For the text-containing cell, return its midpoint in (x, y) coordinate format. 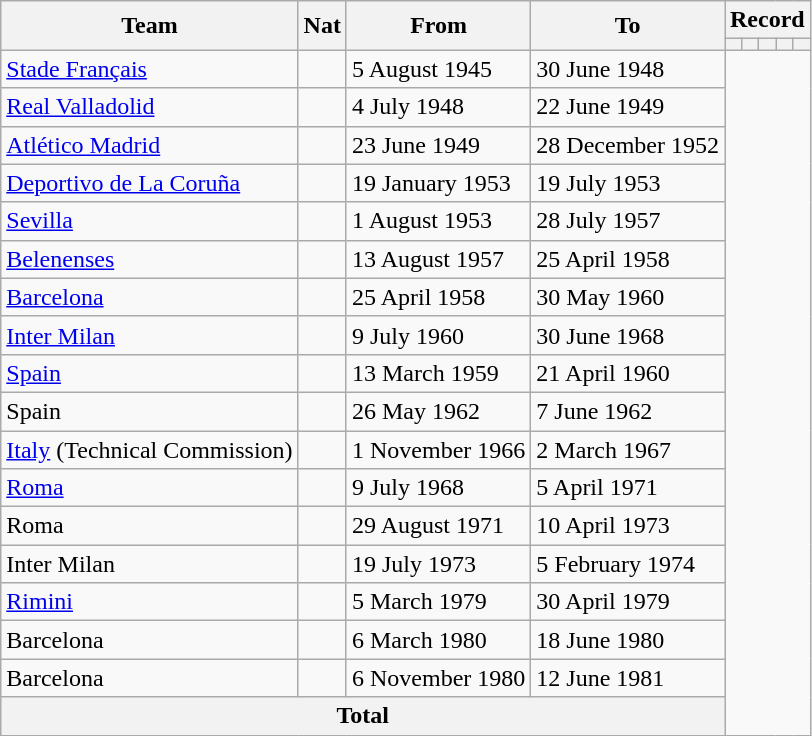
Team (150, 26)
28 July 1957 (628, 221)
7 June 1962 (628, 411)
5 March 1979 (438, 602)
Record (767, 20)
Deportivo de La Coruña (150, 183)
9 July 1960 (438, 335)
10 April 1973 (628, 526)
30 May 1960 (628, 297)
12 June 1981 (628, 678)
Stade Français (150, 69)
13 March 1959 (438, 373)
6 March 1980 (438, 640)
13 August 1957 (438, 259)
From (438, 26)
22 June 1949 (628, 107)
Sevilla (150, 221)
30 June 1948 (628, 69)
19 January 1953 (438, 183)
21 April 1960 (628, 373)
19 July 1953 (628, 183)
Atlético Madrid (150, 145)
To (628, 26)
30 June 1968 (628, 335)
29 August 1971 (438, 526)
Total (363, 716)
28 December 1952 (628, 145)
Italy (Technical Commission) (150, 449)
5 February 1974 (628, 564)
23 June 1949 (438, 145)
Real Valladolid (150, 107)
5 August 1945 (438, 69)
Nat (322, 26)
1 August 1953 (438, 221)
4 July 1948 (438, 107)
5 April 1971 (628, 488)
2 March 1967 (628, 449)
6 November 1980 (438, 678)
1 November 1966 (438, 449)
Rimini (150, 602)
Belenenses (150, 259)
30 April 1979 (628, 602)
19 July 1973 (438, 564)
26 May 1962 (438, 411)
9 July 1968 (438, 488)
18 June 1980 (628, 640)
